Return [x, y] of the center of cell containing provided text 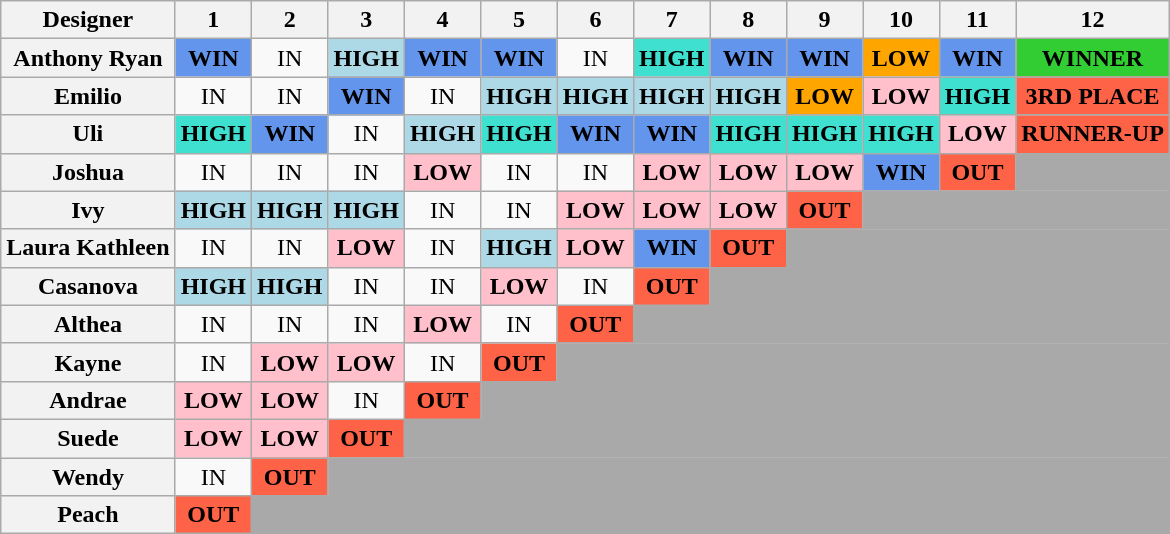
Designer [88, 20]
8 [748, 20]
5 [519, 20]
7 [672, 20]
Ivy [88, 210]
11 [977, 20]
1 [213, 20]
3RD PLACE [1093, 96]
WINNER [1093, 58]
Andrae [88, 400]
Uli [88, 134]
Laura Kathleen [88, 248]
Anthony Ryan [88, 58]
Althea [88, 324]
10 [901, 20]
3 [366, 20]
2 [290, 20]
Kayne [88, 362]
4 [442, 20]
6 [595, 20]
RUNNER-UP [1093, 134]
12 [1093, 20]
9 [824, 20]
Wendy [88, 477]
Peach [88, 515]
Suede [88, 438]
Emilio [88, 96]
Casanova [88, 286]
Joshua [88, 172]
